Return the [x, y] coordinate for the center point of the cell that contains the specified text.  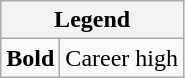
Legend [92, 20]
Career high [122, 58]
Bold [30, 58]
